Provide the (x, y) coordinate of the cell's center where the given text is located.  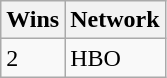
2 (33, 58)
Network (115, 20)
HBO (115, 58)
Wins (33, 20)
